Identify which cell holds the provided text, then report its (x, y) central coordinate. 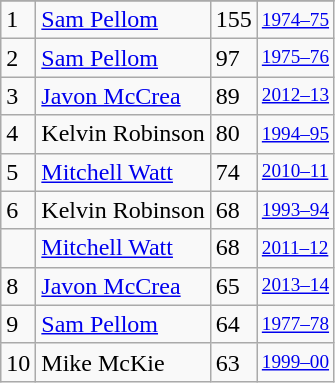
63 (234, 362)
64 (234, 324)
155 (234, 20)
1999–00 (295, 362)
1977–78 (295, 324)
1 (18, 20)
97 (234, 58)
4 (18, 134)
65 (234, 286)
Mike McKie (123, 362)
80 (234, 134)
2 (18, 58)
2011–12 (295, 248)
5 (18, 172)
8 (18, 286)
1974–75 (295, 20)
9 (18, 324)
6 (18, 210)
1994–95 (295, 134)
1993–94 (295, 210)
2013–14 (295, 286)
89 (234, 96)
2010–11 (295, 172)
10 (18, 362)
3 (18, 96)
1975–76 (295, 58)
74 (234, 172)
2012–13 (295, 96)
